Identify which cell holds the provided text, then report its (X, Y) central coordinate. 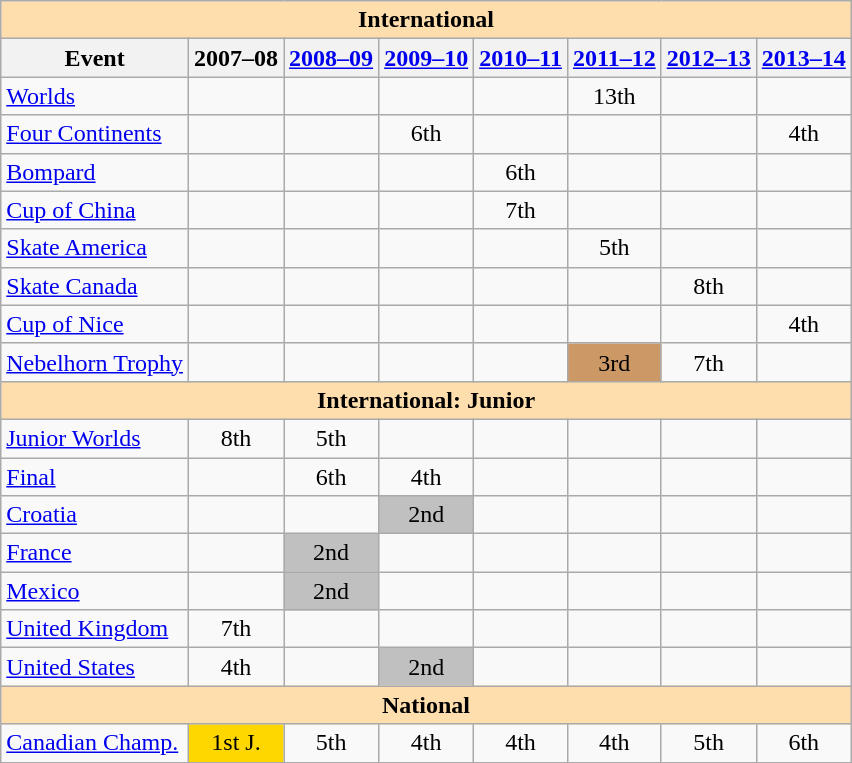
Canadian Champ. (95, 743)
Mexico (95, 591)
Nebelhorn Trophy (95, 362)
United States (95, 667)
2013–14 (804, 58)
2010–11 (521, 58)
2008–09 (332, 58)
1st J. (236, 743)
Croatia (95, 515)
2011–12 (614, 58)
13th (614, 96)
Event (95, 58)
Skate America (95, 248)
2009–10 (426, 58)
Cup of Nice (95, 324)
3rd (614, 362)
International: Junior (426, 400)
France (95, 553)
National (426, 705)
2007–08 (236, 58)
Final (95, 477)
Four Continents (95, 134)
Cup of China (95, 210)
Worlds (95, 96)
International (426, 20)
United Kingdom (95, 629)
Skate Canada (95, 286)
Junior Worlds (95, 438)
Bompard (95, 172)
2012–13 (708, 58)
